Output the (x, y) coordinate of the center of the cell containing the given text.  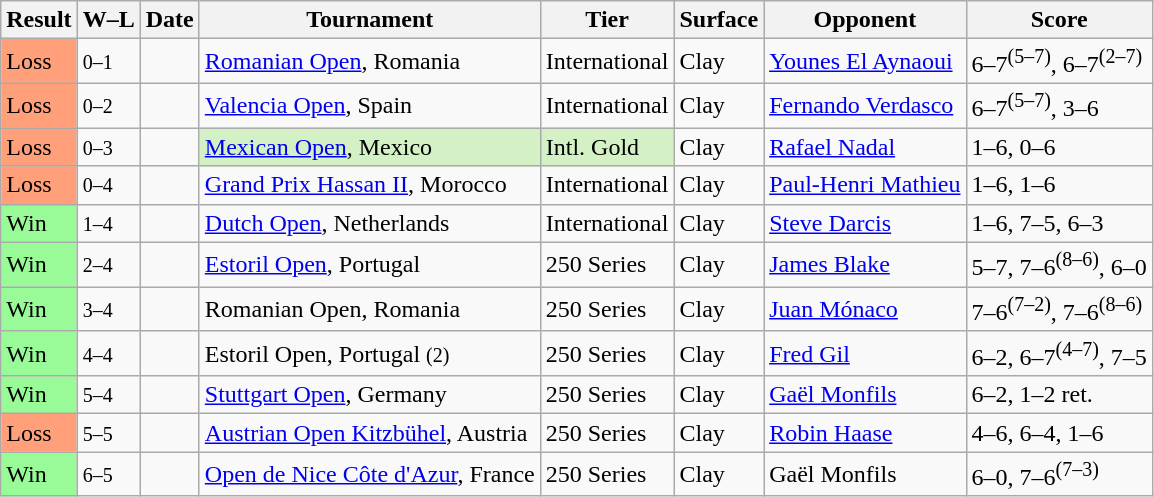
1–4 (108, 223)
Steve Darcis (865, 223)
Austrian Open Kitzbühel, Austria (370, 433)
0–3 (108, 147)
1–6, 1–6 (1059, 185)
Open de Nice Côte d'Azur, France (370, 474)
6–7(5–7), 3–6 (1059, 106)
5–7, 7–6(8–6), 6–0 (1059, 264)
2–4 (108, 264)
5–4 (108, 395)
1–6, 0–6 (1059, 147)
Robin Haase (865, 433)
Valencia Open, Spain (370, 106)
Paul-Henri Mathieu (865, 185)
Surface (719, 20)
Fred Gil (865, 354)
6–5 (108, 474)
6–2, 1–2 ret. (1059, 395)
1–6, 7–5, 6–3 (1059, 223)
0–4 (108, 185)
James Blake (865, 264)
Opponent (865, 20)
Tier (607, 20)
Dutch Open, Netherlands (370, 223)
0–1 (108, 62)
Grand Prix Hassan II, Morocco (370, 185)
Score (1059, 20)
Mexican Open, Mexico (370, 147)
Juan Mónaco (865, 310)
Tournament (370, 20)
Fernando Verdasco (865, 106)
6–0, 7–6(7–3) (1059, 474)
Intl. Gold (607, 147)
5–5 (108, 433)
4–4 (108, 354)
Rafael Nadal (865, 147)
0–2 (108, 106)
W–L (108, 20)
Stuttgart Open, Germany (370, 395)
3–4 (108, 310)
6–7(5–7), 6–7(2–7) (1059, 62)
6–2, 6–7(4–7), 7–5 (1059, 354)
4–6, 6–4, 1–6 (1059, 433)
Younes El Aynaoui (865, 62)
7–6(7–2), 7–6(8–6) (1059, 310)
Estoril Open, Portugal (370, 264)
Result (39, 20)
Estoril Open, Portugal (2) (370, 354)
Date (170, 20)
